Identify which cell holds the provided text, then report its (x, y) central coordinate. 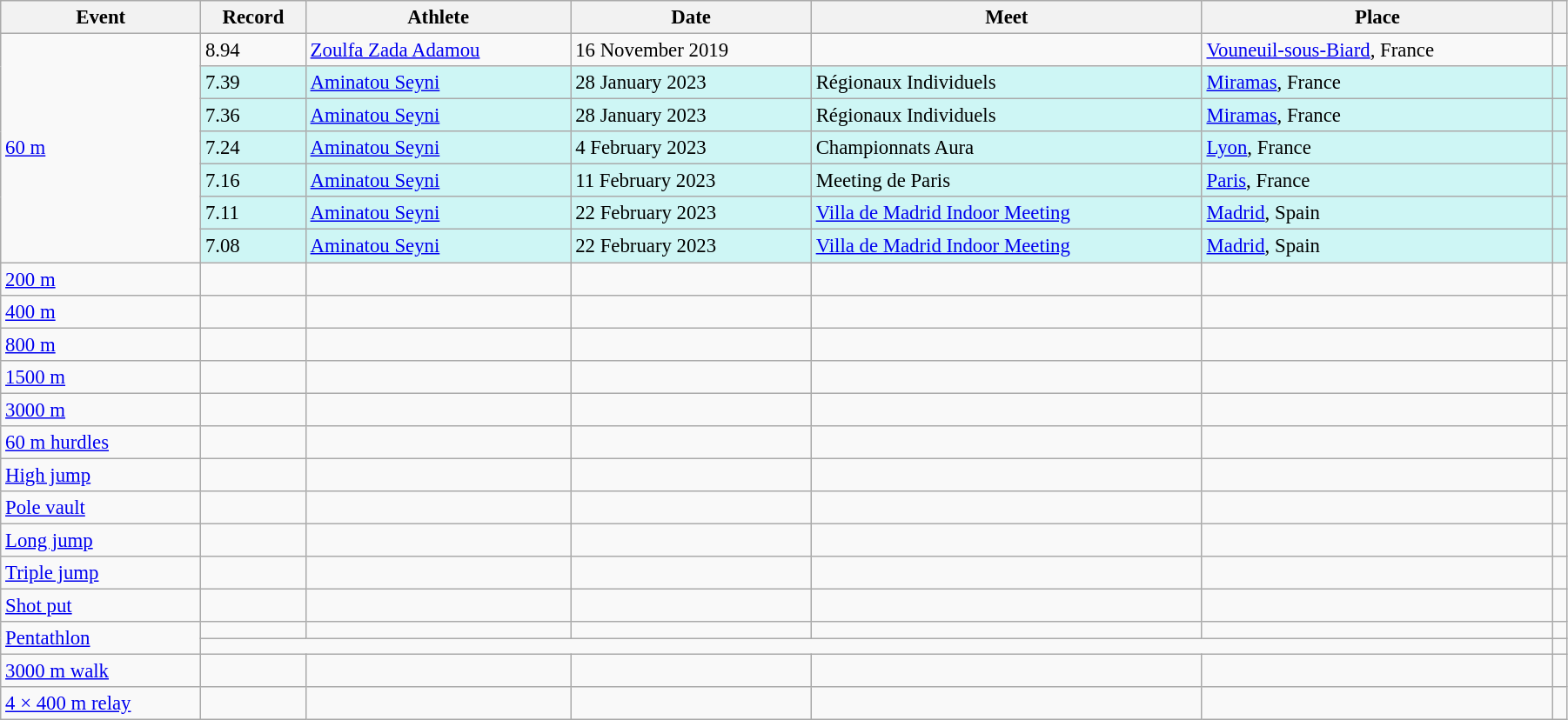
7.39 (254, 83)
1500 m (101, 377)
High jump (101, 475)
Triple jump (101, 573)
Shot put (101, 606)
Pole vault (101, 508)
7.24 (254, 148)
4 × 400 m relay (101, 703)
Lyon, France (1377, 148)
Record (254, 17)
Vouneuil-sous-Biard, France (1377, 50)
400 m (101, 311)
16 November 2019 (691, 50)
Long jump (101, 540)
7.16 (254, 181)
Meet (1006, 17)
Meeting de Paris (1006, 181)
Paris, France (1377, 181)
8.94 (254, 50)
Championnats Aura (1006, 148)
4 February 2023 (691, 148)
60 m hurdles (101, 443)
7.36 (254, 116)
3000 m (101, 410)
Place (1377, 17)
3000 m walk (101, 671)
Pentathlon (101, 638)
Event (101, 17)
800 m (101, 344)
7.11 (254, 213)
200 m (101, 279)
60 m (101, 148)
Athlete (439, 17)
Zoulfa Zada Adamou (439, 50)
11 February 2023 (691, 181)
7.08 (254, 246)
Date (691, 17)
